Pinpoint the cell where the given text exists, returning its [X, Y] midpoint coordinate. 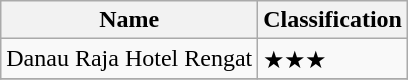
Danau Raja Hotel Rengat [130, 59]
Classification [333, 20]
★★★ [333, 59]
Name [130, 20]
